Search for the cell housing the specified text and yield its (X, Y) center coordinate. 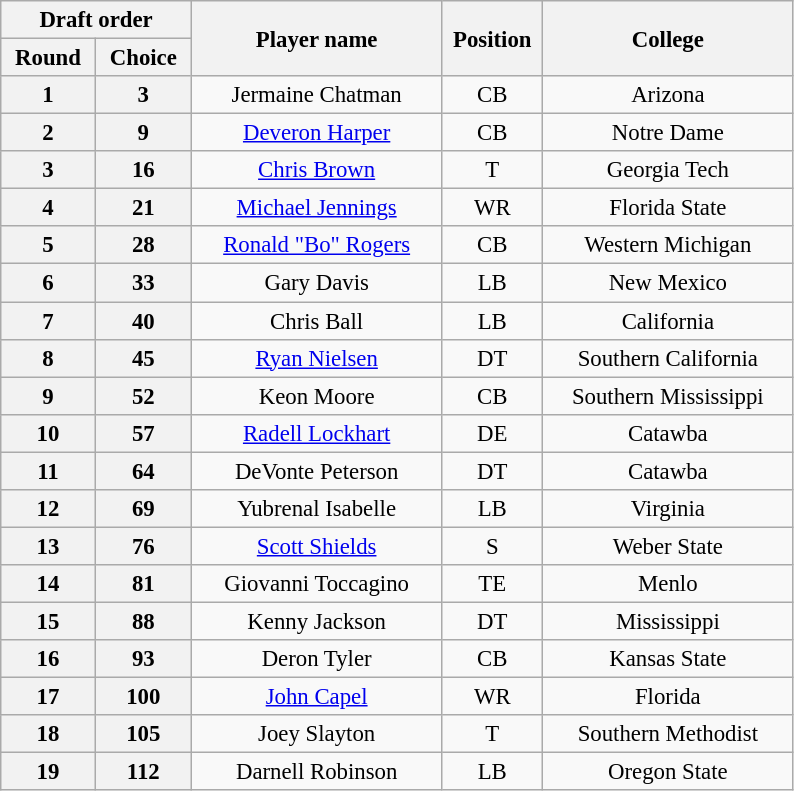
8 (48, 358)
Darnell Robinson (316, 772)
105 (143, 734)
Position (492, 38)
Giovanni Toccagino (316, 584)
6 (48, 283)
Kenny Jackson (316, 621)
Ryan Nielsen (316, 358)
Southern Methodist (668, 734)
13 (48, 546)
Western Michigan (668, 245)
Weber State (668, 546)
DE (492, 433)
S (492, 546)
Florida (668, 697)
4 (48, 208)
12 (48, 509)
Gary Davis (316, 283)
81 (143, 584)
Southern Mississippi (668, 396)
Chris Brown (316, 170)
7 (48, 321)
69 (143, 509)
John Capel (316, 697)
Jermaine Chatman (316, 95)
New Mexico (668, 283)
52 (143, 396)
28 (143, 245)
40 (143, 321)
19 (48, 772)
45 (143, 358)
Georgia Tech (668, 170)
Player name (316, 38)
Southern California (668, 358)
18 (48, 734)
57 (143, 433)
Scott Shields (316, 546)
88 (143, 621)
93 (143, 659)
33 (143, 283)
Arizona (668, 95)
2 (48, 133)
Ronald "Bo" Rogers (316, 245)
Kansas State (668, 659)
Round (48, 58)
DeVonte Peterson (316, 471)
15 (48, 621)
Yubrenal Isabelle (316, 509)
Joey Slayton (316, 734)
Draft order (96, 20)
11 (48, 471)
Chris Ball (316, 321)
Keon Moore (316, 396)
100 (143, 697)
17 (48, 697)
64 (143, 471)
TE (492, 584)
5 (48, 245)
Menlo (668, 584)
21 (143, 208)
112 (143, 772)
14 (48, 584)
76 (143, 546)
1 (48, 95)
Mississippi (668, 621)
College (668, 38)
Michael Jennings (316, 208)
10 (48, 433)
Virginia (668, 509)
Oregon State (668, 772)
Notre Dame (668, 133)
California (668, 321)
Florida State (668, 208)
Deron Tyler (316, 659)
Deveron Harper (316, 133)
Radell Lockhart (316, 433)
Choice (143, 58)
